Detect which cell encompasses the target text, then output its [x, y] center coordinate. 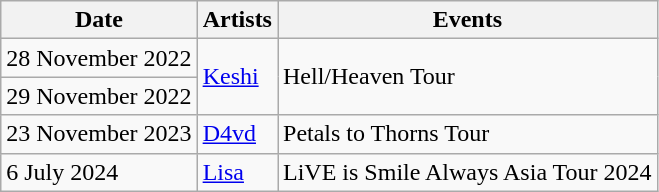
28 November 2022 [99, 58]
23 November 2023 [99, 134]
Date [99, 20]
Events [468, 20]
D4vd [237, 134]
6 July 2024 [99, 172]
LiVE is Smile Always Asia Tour 2024 [468, 172]
Lisa [237, 172]
Artists [237, 20]
Keshi [237, 77]
Petals to Thorns Tour [468, 134]
Hell/Heaven Tour [468, 77]
29 November 2022 [99, 96]
